Return the (X, Y) coordinate for the center point of the cell that contains the specified text.  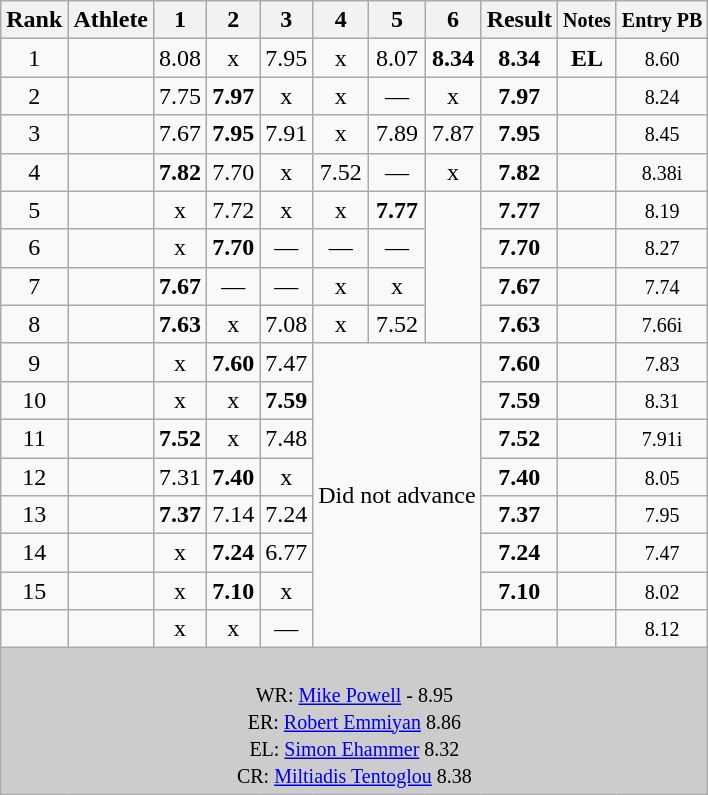
7 (34, 286)
8.19 (662, 210)
11 (34, 438)
8.31 (662, 400)
8.02 (662, 591)
7.75 (180, 96)
7.91 (286, 134)
Athlete (111, 20)
EL (588, 58)
8.45 (662, 134)
7.48 (286, 438)
8.38i (662, 172)
8.08 (180, 58)
8 (34, 324)
8.05 (662, 477)
7.31 (180, 477)
7.83 (662, 362)
7.74 (662, 286)
8.27 (662, 248)
Entry PB (662, 20)
14 (34, 553)
8.07 (397, 58)
7.66i (662, 324)
7.91i (662, 438)
15 (34, 591)
8.12 (662, 629)
Rank (34, 20)
6.77 (286, 553)
7.08 (286, 324)
Did not advance (397, 495)
7.87 (453, 134)
Notes (588, 20)
8.60 (662, 58)
10 (34, 400)
Result (519, 20)
13 (34, 515)
8.24 (662, 96)
9 (34, 362)
WR: Mike Powell - 8.95ER: Robert Emmiyan 8.86 EL: Simon Ehammer 8.32CR: Miltiadis Tentoglou 8.38 (354, 721)
12 (34, 477)
7.14 (234, 515)
7.72 (234, 210)
7.89 (397, 134)
